Capture the cell that displays the provided text and extract its [x, y] central coordinate. 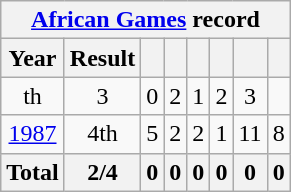
African Games record [146, 20]
8 [278, 134]
4th [102, 134]
5 [152, 134]
Total [33, 172]
Year [33, 58]
11 [250, 134]
th [33, 96]
1987 [33, 134]
Result [102, 58]
2/4 [102, 172]
